Output the [X, Y] coordinate of the center of the cell containing the given text.  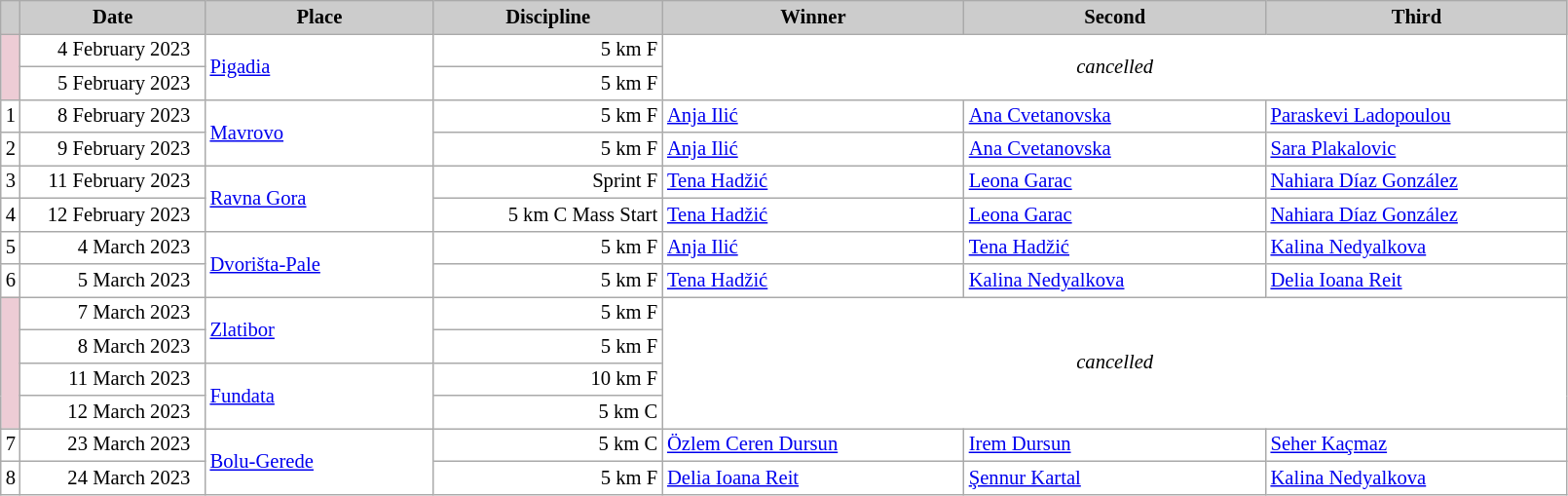
8 [11, 477]
11 February 2023 [113, 181]
Dvorišta-Pale [319, 264]
9 February 2023 [113, 149]
5 km C Mass Start [547, 214]
Zlatibor [319, 329]
Mavrovo [319, 133]
11 March 2023 [113, 379]
23 March 2023 [113, 444]
7 March 2023 [113, 313]
Pigadia [319, 66]
4 March 2023 [113, 248]
4 [11, 214]
10 km F [547, 379]
Şennur Kartal [1115, 477]
12 March 2023 [113, 412]
Third [1417, 17]
Discipline [547, 17]
7 [11, 444]
Winner [813, 17]
Bolu-Gerede [319, 461]
Place [319, 17]
5 [11, 248]
24 March 2023 [113, 477]
Seher Kaçmaz [1417, 444]
Date [113, 17]
Fundata [319, 396]
2 [11, 149]
Paraskevi Ladopoulou [1417, 116]
1 [11, 116]
8 March 2023 [113, 346]
5 February 2023 [113, 83]
3 [11, 181]
Second [1115, 17]
Sara Plakalovic [1417, 149]
12 February 2023 [113, 214]
8 February 2023 [113, 116]
Özlem Ceren Dursun [813, 444]
Ravna Gora [319, 198]
Sprint F [547, 181]
5 March 2023 [113, 280]
Irem Dursun [1115, 444]
6 [11, 280]
4 February 2023 [113, 50]
